Find where the given text appears and provide that cell's center as [X, Y] coordinate. 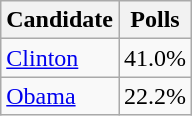
41.0% [154, 58]
Obama [60, 96]
Polls [154, 20]
22.2% [154, 96]
Clinton [60, 58]
Candidate [60, 20]
